Pinpoint the cell where the given text exists, returning its [X, Y] midpoint coordinate. 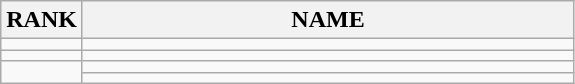
RANK [42, 20]
NAME [328, 20]
